Identify which cell holds the provided text, then report its (x, y) central coordinate. 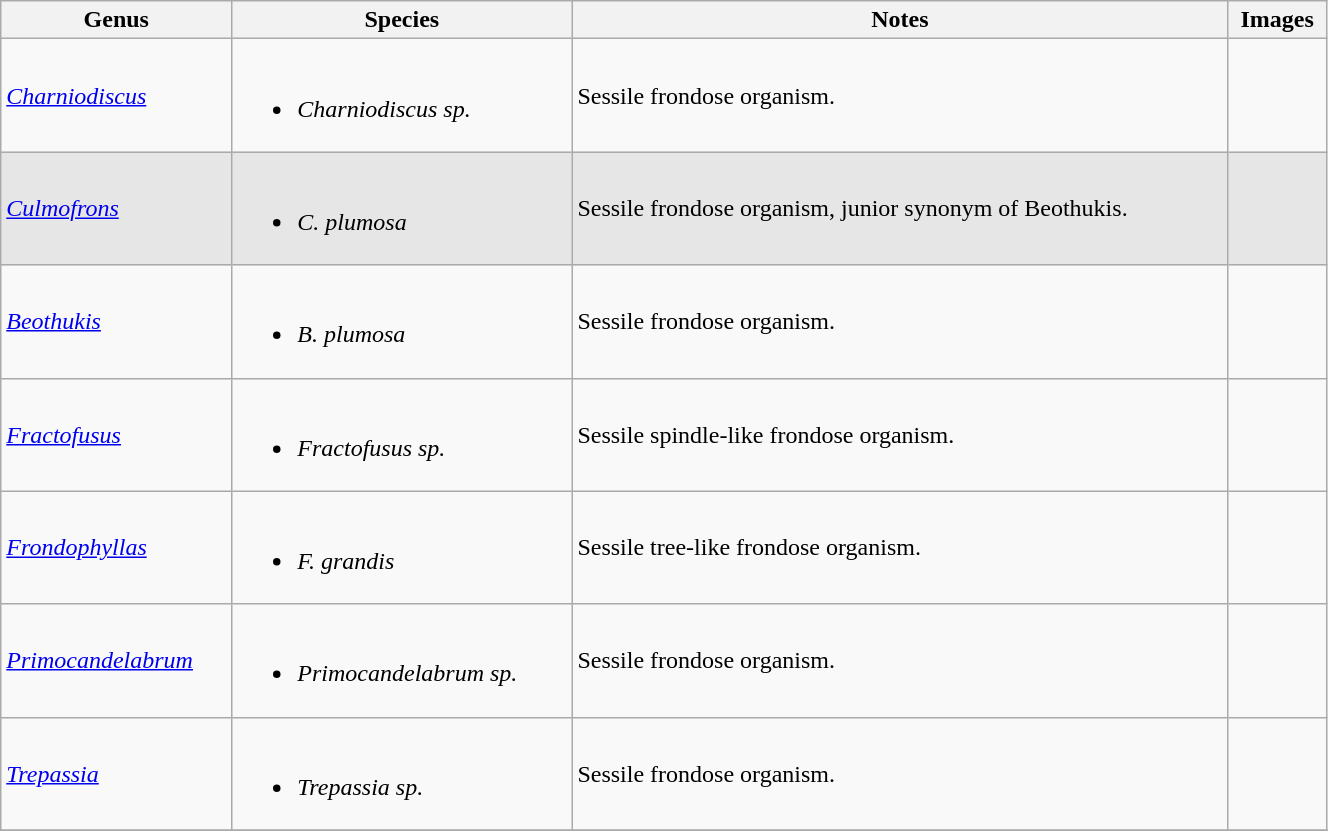
Sessile tree-like frondose organism. (900, 548)
Sessile spindle-like frondose organism. (900, 434)
Trepassia sp. (402, 774)
Charniodiscus (116, 96)
F. grandis (402, 548)
Genus (116, 20)
Notes (900, 20)
Sessile frondose organism, junior synonym of Beothukis. (900, 208)
Trepassia (116, 774)
Fractofusus sp. (402, 434)
Beothukis (116, 322)
Charniodiscus sp. (402, 96)
B. plumosa (402, 322)
Species (402, 20)
Images (1278, 20)
Culmofrons (116, 208)
C. plumosa (402, 208)
Fractofusus (116, 434)
Primocandelabrum sp. (402, 660)
Frondophyllas (116, 548)
Primocandelabrum (116, 660)
